Return the (x, y) coordinate for the center point of the cell that contains the specified text.  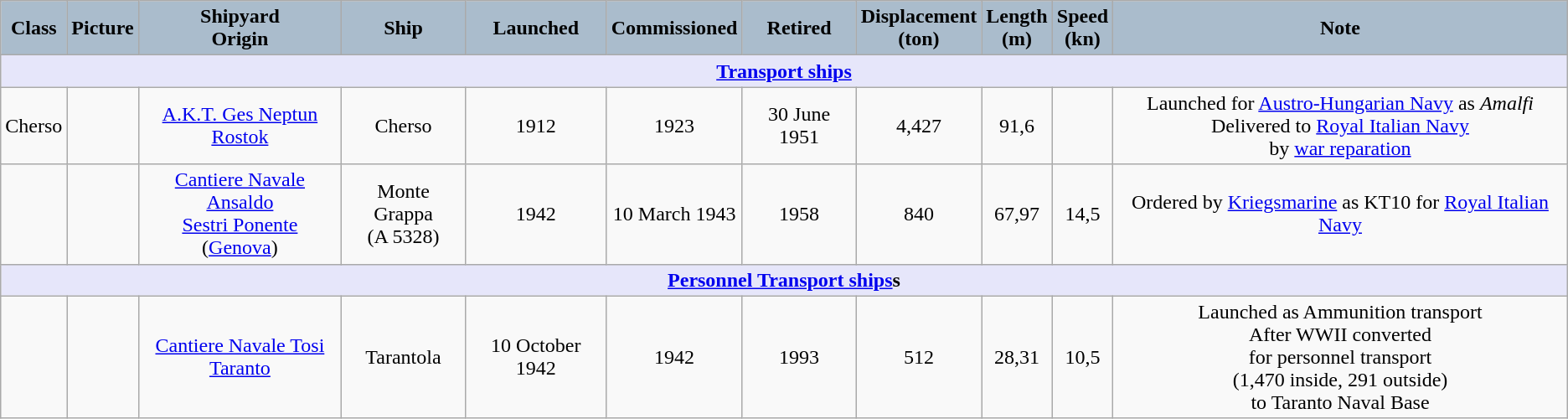
840 (919, 215)
10 March 1943 (674, 215)
1958 (799, 215)
Personnel Transport shipss (784, 280)
Cantiere Navale TosiTaranto (240, 357)
Commissioned (674, 28)
30 June 1951 (799, 126)
14,5 (1082, 215)
Monte Grappa(A 5328) (404, 215)
Tarantola (404, 357)
Displacement(ton) (919, 28)
10,5 (1082, 357)
Length(m) (1017, 28)
Retired (799, 28)
A.K.T. Ges NeptunRostok (240, 126)
Ship (404, 28)
Transport ships (784, 71)
91,6 (1017, 126)
Picture (102, 28)
28,31 (1017, 357)
1923 (674, 126)
ShipyardOrigin (240, 28)
1993 (799, 357)
10 October 1942 (536, 357)
4,427 (919, 126)
Launched as Ammunition transportAfter WWII convertedfor personnel transport(1,470 inside, 291 outside)to Taranto Naval Base (1340, 357)
Speed(kn) (1082, 28)
Class (34, 28)
Cantiere Navale AnsaldoSestri Ponente(Genova) (240, 215)
Ordered by Kriegsmarine as KT10 for Royal Italian Navy (1340, 215)
67,97 (1017, 215)
Launched for Austro-Hungarian Navy as AmalfiDelivered to Royal Italian Navyby war reparation (1340, 126)
Note (1340, 28)
512 (919, 357)
Launched (536, 28)
1912 (536, 126)
